Find where the given text appears and provide that cell's center as (x, y) coordinate. 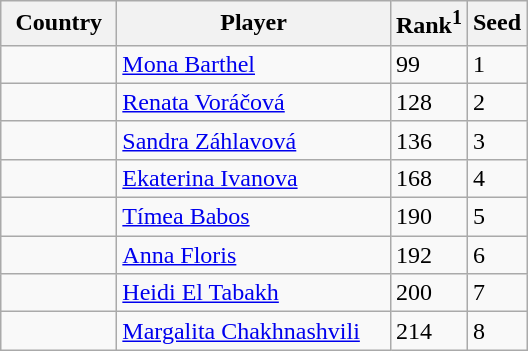
Margalita Chakhnashvili (254, 331)
99 (428, 64)
Player (254, 24)
192 (428, 255)
5 (496, 217)
Tímea Babos (254, 217)
2 (496, 102)
8 (496, 331)
1 (496, 64)
Rank1 (428, 24)
Ekaterina Ivanova (254, 178)
128 (428, 102)
7 (496, 293)
Sandra Záhlavová (254, 140)
4 (496, 178)
136 (428, 140)
200 (428, 293)
190 (428, 217)
Seed (496, 24)
Anna Floris (254, 255)
Country (59, 24)
168 (428, 178)
214 (428, 331)
6 (496, 255)
3 (496, 140)
Renata Voráčová (254, 102)
Heidi El Tabakh (254, 293)
Mona Barthel (254, 64)
